Return the (x, y) coordinate for the center point of the cell that contains the specified text.  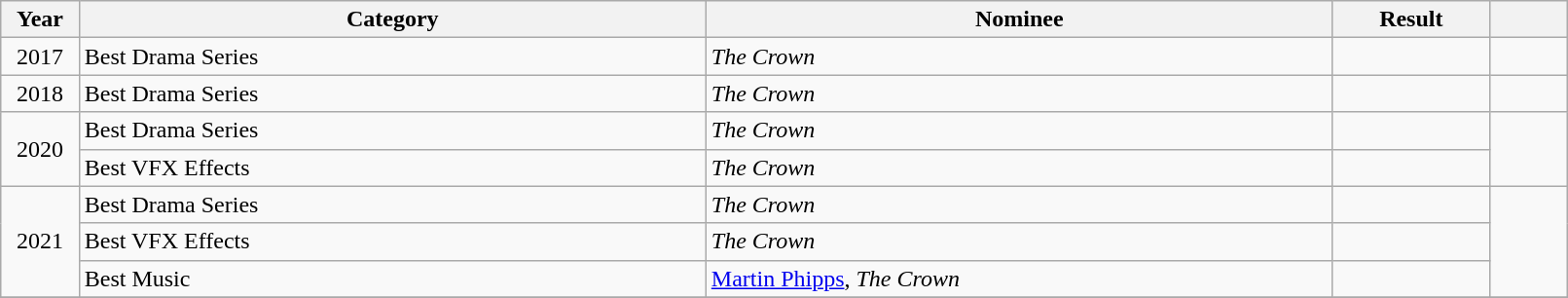
Martin Phipps, The Crown (1019, 279)
2017 (40, 56)
2018 (40, 93)
Category (392, 19)
Year (40, 19)
Result (1411, 19)
Best Music (392, 279)
2020 (40, 149)
Nominee (1019, 19)
2021 (40, 242)
